Determine the [x, y] coordinate at the center of the cell enclosing the given text.  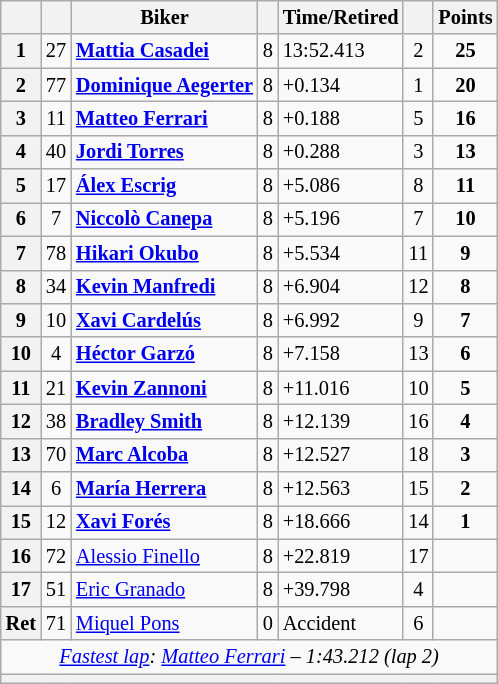
+12.563 [341, 489]
+12.527 [341, 455]
+5.196 [341, 219]
Accident [341, 623]
Ret [21, 623]
13:52.413 [341, 51]
María Herrera [164, 489]
20 [465, 85]
77 [56, 85]
Xavi Forés [164, 522]
Biker [164, 17]
Eric Granado [164, 589]
+39.798 [341, 589]
Matteo Ferrari [164, 118]
40 [56, 152]
Xavi Cardelús [164, 320]
+18.666 [341, 522]
Álex Escrig [164, 186]
Mattia Casadei [164, 51]
Kevin Manfredi [164, 287]
Marc Alcoba [164, 455]
Fastest lap: Matteo Ferrari – 1:43.212 (lap 2) [250, 657]
+5.534 [341, 253]
18 [418, 455]
+6.904 [341, 287]
+0.188 [341, 118]
+7.158 [341, 354]
+0.134 [341, 85]
Niccolò Canepa [164, 219]
Kevin Zannoni [164, 388]
Hikari Okubo [164, 253]
51 [56, 589]
38 [56, 421]
+11.016 [341, 388]
Time/Retired [341, 17]
+0.288 [341, 152]
71 [56, 623]
72 [56, 556]
25 [465, 51]
Alessio Finello [164, 556]
Jordi Torres [164, 152]
21 [56, 388]
+12.139 [341, 421]
+5.086 [341, 186]
78 [56, 253]
Héctor Garzó [164, 354]
+6.992 [341, 320]
27 [56, 51]
Bradley Smith [164, 421]
Points [465, 17]
70 [56, 455]
34 [56, 287]
+22.819 [341, 556]
Miquel Pons [164, 623]
Dominique Aegerter [164, 85]
0 [268, 623]
